Pinpoint the cell where the given text exists, returning its (x, y) midpoint coordinate. 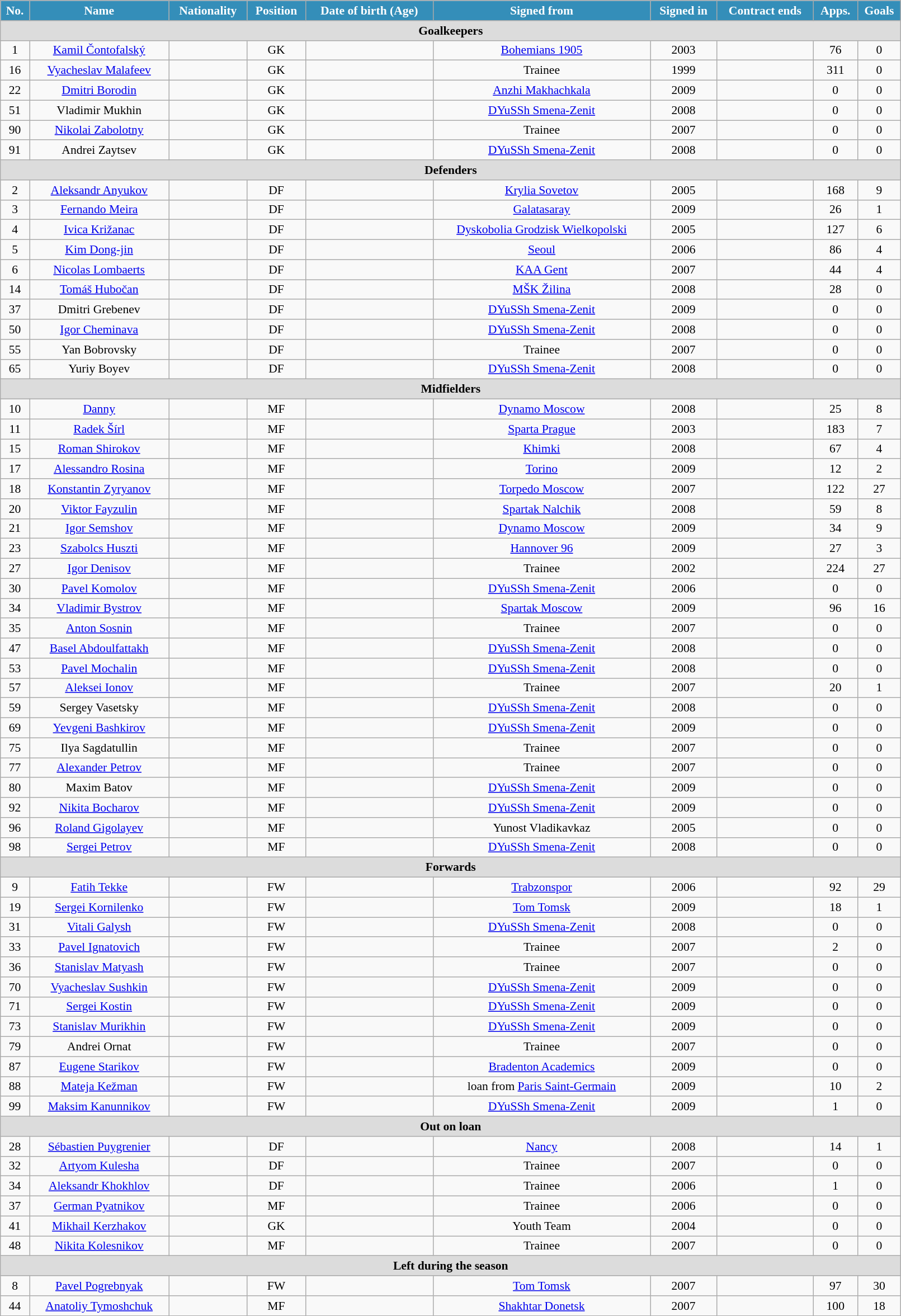
Mikhail Kerzhakov (98, 1226)
122 (836, 489)
Anton Sosnin (98, 629)
Goals (879, 11)
Position (276, 11)
Bradenton Academics (541, 1067)
Aleksandr Anyukov (98, 190)
53 (15, 668)
12 (836, 469)
Trabzonspor (541, 888)
Kamil Čontofalský (98, 50)
Andrei Ornat (98, 1047)
Galatasaray (541, 210)
Roland Gigolayev (98, 828)
Sparta Prague (541, 429)
Sébastien Puygrenier (98, 1147)
22 (15, 91)
17 (15, 469)
23 (15, 549)
41 (15, 1226)
Nikita Kolesnikov (98, 1246)
Pavel Ignatovich (98, 947)
Maksim Kanunnikov (98, 1107)
Spartak Nalchik (541, 509)
127 (836, 230)
Left during the season (451, 1266)
Yan Bobrovsky (98, 350)
7 (879, 429)
90 (15, 130)
Yunost Vladikavkaz (541, 828)
Forwards (451, 867)
168 (836, 190)
Fatih Tekke (98, 888)
25 (836, 409)
Tomáš Hubočan (98, 290)
Apps. (836, 11)
55 (15, 350)
Sergei Kornilenko (98, 907)
Krylia Sovetov (541, 190)
Sergei Kostin (98, 1007)
Vyacheslav Malafeev (98, 70)
Name (98, 11)
Youth Team (541, 1226)
Eugene Starikov (98, 1067)
50 (15, 329)
67 (836, 449)
91 (15, 150)
Fernando Meira (98, 210)
Artyom Kulesha (98, 1166)
86 (836, 250)
Andrei Zaytsev (98, 150)
Dmitri Grebenev (98, 310)
Defenders (451, 170)
Vitali Galysh (98, 927)
Khimki (541, 449)
Igor Denisov (98, 569)
Pavel Mochalin (98, 668)
32 (15, 1166)
Nationality (208, 11)
31 (15, 927)
57 (15, 688)
Bohemians 1905 (541, 50)
Nicolas Lombaerts (98, 270)
29 (879, 888)
loan from Paris Saint-Germain (541, 1087)
48 (15, 1246)
224 (836, 569)
Spartak Moscow (541, 609)
Igor Cheminava (98, 329)
Nikolai Zabolotny (98, 130)
Vladimir Mukhin (98, 110)
Roman Shirokov (98, 449)
Signed from (541, 11)
Pavel Pogrebnyak (98, 1286)
Vyacheslav Sushkin (98, 987)
70 (15, 987)
Mateja Kežman (98, 1087)
76 (836, 50)
19 (15, 907)
35 (15, 629)
Date of birth (Age) (369, 11)
Goalkeepers (451, 31)
15 (15, 449)
German Pyatnikov (98, 1206)
87 (15, 1067)
Alexander Petrov (98, 768)
2004 (683, 1226)
Nancy (541, 1147)
33 (15, 947)
47 (15, 648)
65 (15, 369)
Ilya Sagdatullin (98, 748)
Hannover 96 (541, 549)
Shakhtar Donetsk (541, 1306)
Aleksandr Khokhlov (98, 1186)
Out on loan (451, 1126)
Seoul (541, 250)
Pavel Komolov (98, 588)
71 (15, 1007)
5 (15, 250)
Danny (98, 409)
Nikita Bocharov (98, 808)
Stanislav Murikhin (98, 1027)
Yevgeni Bashkirov (98, 728)
Sergei Petrov (98, 847)
Aleksei Ionov (98, 688)
77 (15, 768)
99 (15, 1107)
Torino (541, 469)
Igor Semshov (98, 529)
Szabolcs Huszti (98, 549)
Maxim Batov (98, 788)
Signed in (683, 11)
51 (15, 110)
Anzhi Makhachkala (541, 91)
98 (15, 847)
Viktor Fayzulin (98, 509)
Konstantin Zyryanov (98, 489)
Kim Dong-jin (98, 250)
Yuriy Boyev (98, 369)
79 (15, 1047)
73 (15, 1027)
Ivica Križanac (98, 230)
Radek Šírl (98, 429)
100 (836, 1306)
Stanislav Matyash (98, 967)
11 (15, 429)
MŠK Žilina (541, 290)
KAA Gent (541, 270)
Anatoliy Tymoshchuk (98, 1306)
Midfielders (451, 389)
75 (15, 748)
2002 (683, 569)
Dmitri Borodin (98, 91)
80 (15, 788)
21 (15, 529)
Sergey Vasetsky (98, 708)
Torpedo Moscow (541, 489)
Dyskobolia Grodzisk Wielkopolski (541, 230)
Vladimir Bystrov (98, 609)
97 (836, 1286)
183 (836, 429)
26 (836, 210)
Contract ends (765, 11)
1999 (683, 70)
36 (15, 967)
Basel Abdoulfattakh (98, 648)
69 (15, 728)
Alessandro Rosina (98, 469)
No. (15, 11)
88 (15, 1087)
311 (836, 70)
